Scan for the cell matching the given text and deliver its (x, y) coordinate at center. 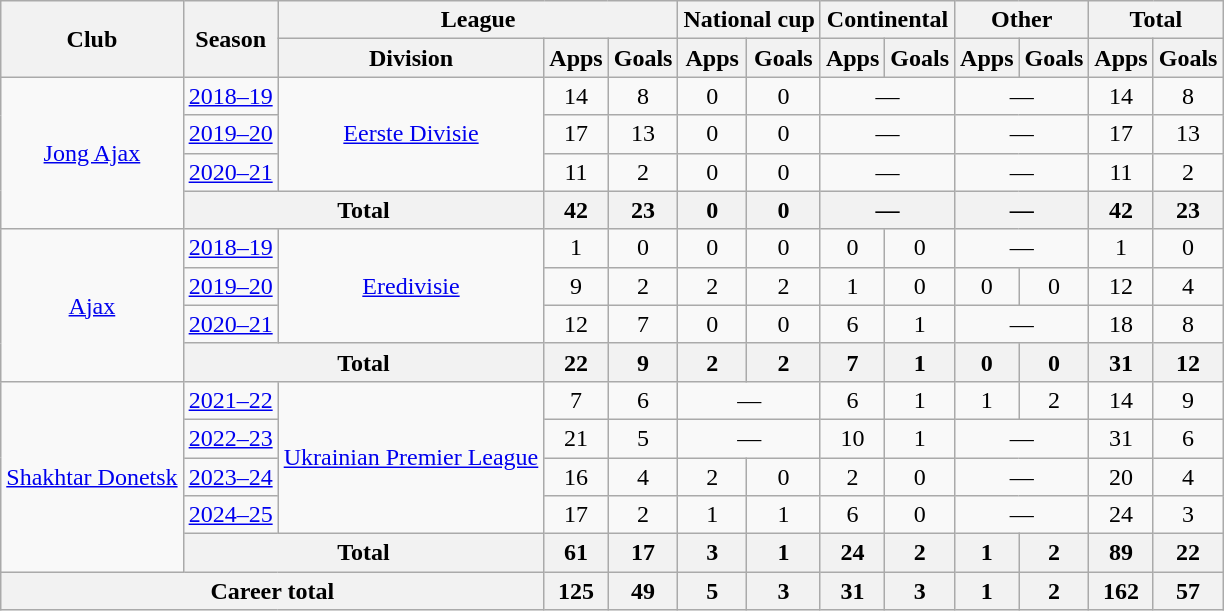
2023–24 (230, 477)
2024–25 (230, 515)
Division (411, 58)
Career total (272, 591)
League (478, 20)
61 (576, 553)
Continental (887, 20)
20 (1121, 477)
Season (230, 39)
Ajax (92, 305)
Club (92, 39)
Shakhtar Donetsk (92, 476)
2021–22 (230, 400)
89 (1121, 553)
49 (643, 591)
2022–23 (230, 438)
Other (1022, 20)
125 (576, 591)
Jong Ajax (92, 153)
National cup (749, 20)
Eerste Divisie (411, 134)
16 (576, 477)
Eredivisie (411, 286)
Ukrainian Premier League (411, 457)
162 (1121, 591)
10 (852, 438)
21 (576, 438)
18 (1121, 324)
57 (1188, 591)
